Pinpoint the cell where the given text exists, returning its (X, Y) midpoint coordinate. 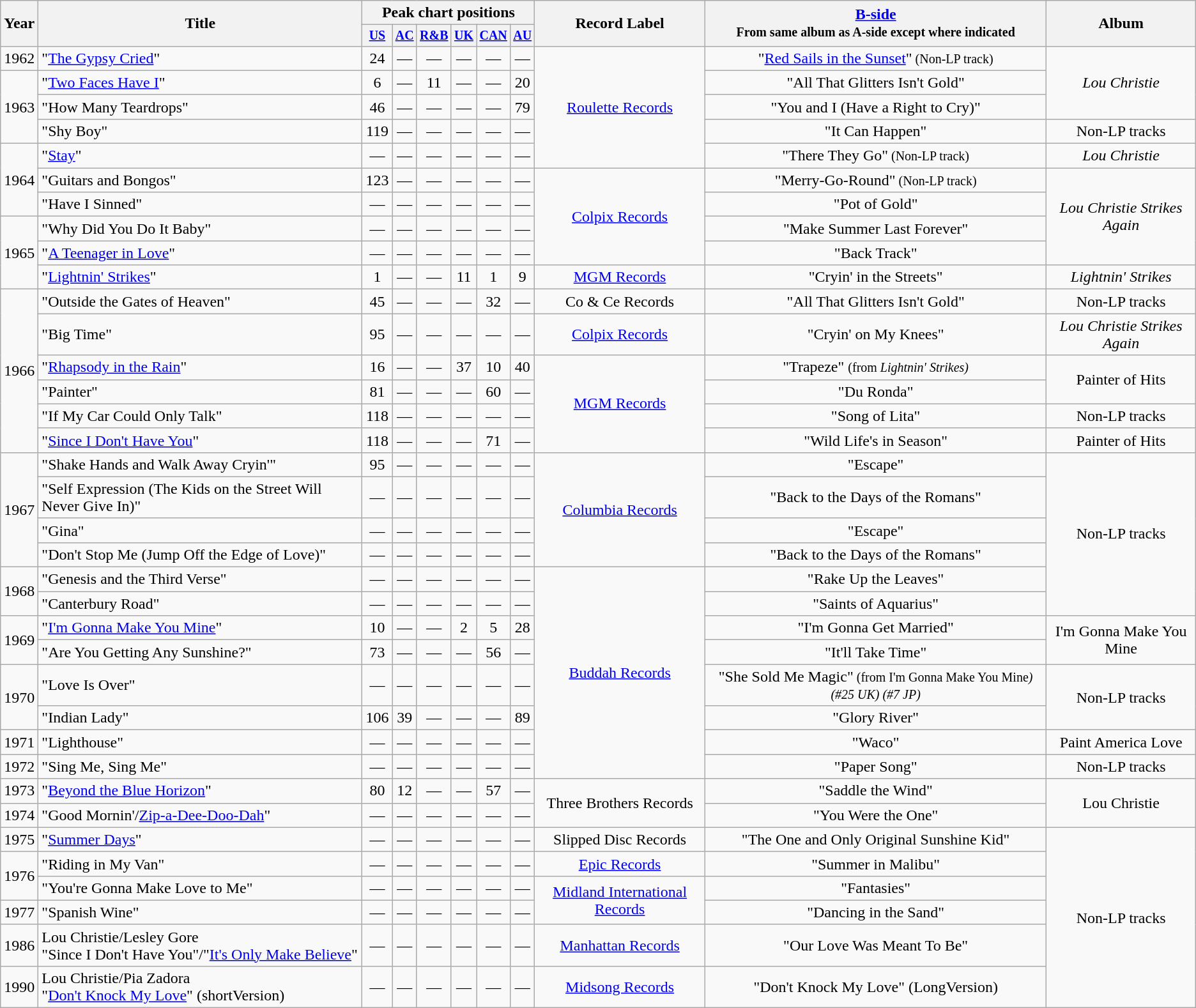
12 (404, 791)
"It'll Take Time" (875, 652)
1973 (19, 791)
106 (377, 718)
9 (523, 277)
Title (201, 24)
"Painter" (201, 392)
"Stay" (201, 156)
"Riding in My Van" (201, 864)
"Summer in Malibu" (875, 864)
"Du Ronda" (875, 392)
"Why Did You Do It Baby" (201, 229)
79 (523, 107)
"Saints of Aquarius" (875, 604)
Record Label (620, 24)
46 (377, 107)
"The One and Only Original Sunshine Kid" (875, 839)
"Love Is Over" (201, 685)
81 (377, 392)
"Merry-Go-Round" (Non-LP track) (875, 180)
"Rake Up the Leaves" (875, 579)
1968 (19, 592)
"Since I Don't Have You" (201, 440)
119 (377, 131)
AU (523, 36)
UK (464, 36)
16 (377, 367)
US (377, 36)
"Cryin' on My Knees" (875, 335)
"You're Gonna Make Love to Me" (201, 888)
1976 (19, 876)
Epic Records (620, 864)
1963 (19, 107)
"Sing Me, Sing Me" (201, 767)
Year (19, 24)
Slipped Disc Records (620, 839)
"Don't Knock My Love" (LongVersion) (875, 986)
1986 (19, 945)
28 (523, 628)
Three Brothers Records (620, 803)
"Genesis and the Third Verse" (201, 579)
Midsong Records (620, 986)
"There They Go" (Non-LP track) (875, 156)
123 (377, 180)
"Wild Life's in Season" (875, 440)
20 (523, 82)
"Beyond the Blue Horizon" (201, 791)
"Song of Lita" (875, 416)
"It Can Happen" (875, 131)
1969 (19, 640)
45 (377, 302)
"Pot of Gold" (875, 204)
39 (404, 718)
"Have I Sinned" (201, 204)
"Are You Getting Any Sunshine?" (201, 652)
73 (377, 652)
32 (493, 302)
40 (523, 367)
1990 (19, 986)
1970 (19, 698)
"Red Sails in the Sunset" (Non-LP track) (875, 58)
"Good Mornin'/Zip-a-Dee-Doo-Dah" (201, 815)
B-sideFrom same album as A-side except where indicated (875, 24)
"I'm Gonna Get Married" (875, 628)
"Trapeze" (from Lightnin' Strikes) (875, 367)
"Summer Days" (201, 839)
57 (493, 791)
1962 (19, 58)
1972 (19, 767)
24 (377, 58)
AC (404, 36)
37 (464, 367)
"Rhapsody in the Rain" (201, 367)
"Back Track" (875, 253)
"Lighthouse" (201, 742)
1964 (19, 180)
71 (493, 440)
6 (377, 82)
"You and I (Have a Right to Cry)" (875, 107)
Paint America Love (1121, 742)
80 (377, 791)
"A Teenager in Love" (201, 253)
1966 (19, 370)
"Shake Hands and Walk Away Cryin'" (201, 464)
"Lightnin' Strikes" (201, 277)
"She Sold Me Magic" (from I'm Gonna Make You Mine) (#25 UK) (#7 JP) (875, 685)
Buddah Records (620, 673)
"The Gypsy Cried" (201, 58)
1971 (19, 742)
Co & Ce Records (620, 302)
"Make Summer Last Forever" (875, 229)
"How Many Teardrops" (201, 107)
1977 (19, 912)
"Don't Stop Me (Jump Off the Edge of Love)" (201, 554)
1974 (19, 815)
89 (523, 718)
Midland International Records (620, 900)
"Shy Boy" (201, 131)
"Our Love Was Meant To Be" (875, 945)
Lou Christie/Pia Zadora"Don't Knock My Love" (shortVersion) (201, 986)
Lightnin' Strikes (1121, 277)
5 (493, 628)
1965 (19, 253)
Columbia Records (620, 510)
"Cryin' in the Streets" (875, 277)
"Canterbury Road" (201, 604)
"If My Car Could Only Talk" (201, 416)
"Dancing in the Sand" (875, 912)
"Fantasies" (875, 888)
R&B (434, 36)
"Self Expression (The Kids on the Street Will Never Give In)" (201, 497)
Roulette Records (620, 107)
"Paper Song" (875, 767)
"Glory River" (875, 718)
"Gina" (201, 530)
2 (464, 628)
60 (493, 392)
56 (493, 652)
Lou Christie/Lesley Gore"Since I Don't Have You"/"It's Only Make Believe" (201, 945)
"Spanish Wine" (201, 912)
"Two Faces Have I" (201, 82)
"Big Time" (201, 335)
Peak chart positions (448, 13)
"I'm Gonna Make You Mine" (201, 628)
"Saddle the Wind" (875, 791)
"Indian Lady" (201, 718)
"Guitars and Bongos" (201, 180)
CAN (493, 36)
1975 (19, 839)
Album (1121, 24)
"Outside the Gates of Heaven" (201, 302)
I'm Gonna Make You Mine (1121, 640)
Manhattan Records (620, 945)
"You Were the One" (875, 815)
1967 (19, 510)
"Waco" (875, 742)
